Return the [X, Y] coordinate for the center point of the cell that contains the specified text.  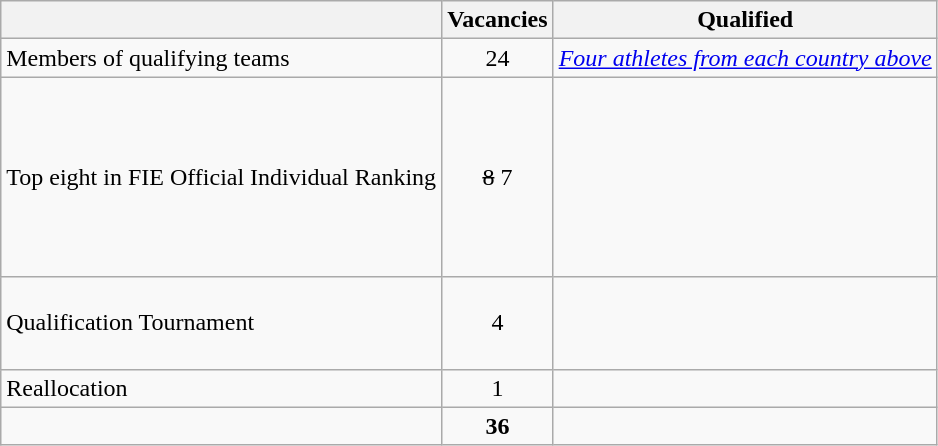
36 [498, 426]
Members of qualifying teams [222, 58]
24 [498, 58]
4 [498, 323]
Vacancies [498, 20]
Qualification Tournament [222, 323]
8 7 [498, 177]
1 [498, 388]
Top eight in FIE Official Individual Ranking [222, 177]
Qualified [745, 20]
Reallocation [222, 388]
Four athletes from each country above [745, 58]
